Capture the cell that displays the provided text and extract its (X, Y) central coordinate. 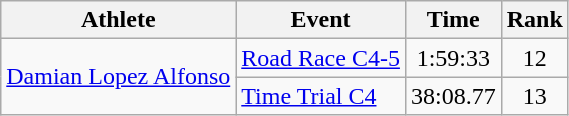
Road Race C4-5 (321, 58)
1:59:33 (453, 58)
38:08.77 (453, 96)
Athlete (118, 20)
Damian Lopez Alfonso (118, 77)
Rank (534, 20)
13 (534, 96)
Time (453, 20)
Event (321, 20)
12 (534, 58)
Time Trial C4 (321, 96)
